Search for the cell housing the specified text and yield its (x, y) center coordinate. 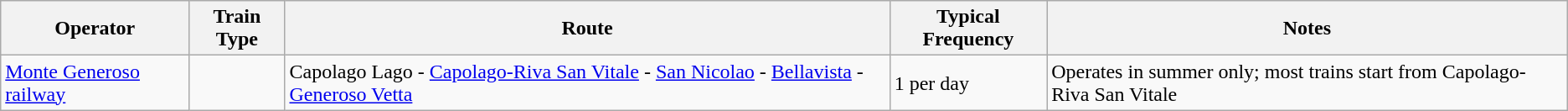
Capolago Lago - Capolago-Riva San Vitale - San Nicolao - Bellavista - Generoso Vetta (587, 82)
Notes (1308, 29)
Typical Frequency (968, 29)
1 per day (968, 82)
Route (587, 29)
Operates in summer only; most trains start from Capolago-Riva San Vitale (1308, 82)
Operator (95, 29)
Monte Generoso railway (95, 82)
Train Type (237, 29)
